Provide the [X, Y] coordinate of the cell's center where the given text is located.  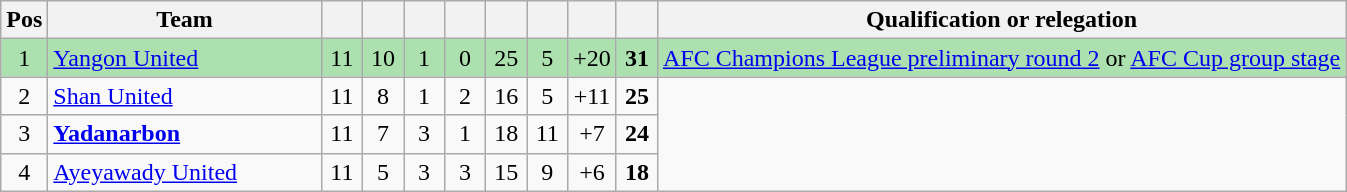
24 [636, 134]
Ayeyawady United [185, 172]
0 [466, 58]
+6 [592, 172]
Shan United [185, 96]
Team [185, 20]
+20 [592, 58]
Yadanarbon [185, 134]
31 [636, 58]
7 [382, 134]
9 [548, 172]
10 [382, 58]
AFC Champions League preliminary round 2 or AFC Cup group stage [1001, 58]
15 [506, 172]
8 [382, 96]
Yangon United [185, 58]
+11 [592, 96]
4 [24, 172]
+7 [592, 134]
Pos [24, 20]
16 [506, 96]
Qualification or relegation [1001, 20]
